Detect which cell encompasses the target text, then output its [X, Y] center coordinate. 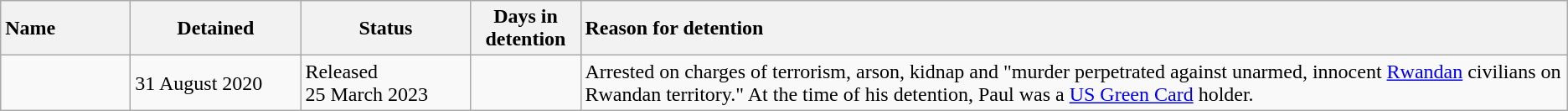
Status [385, 29]
31 August 2020 [216, 82]
Reason for detention [1074, 29]
Released25 March 2023 [385, 82]
Detained [216, 29]
Name [65, 29]
Days in detention [526, 29]
